Output the [x, y] coordinate of the center of the cell containing the given text.  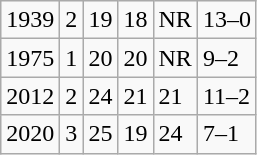
25 [100, 134]
3 [72, 134]
13–0 [226, 20]
1975 [30, 58]
7–1 [226, 134]
2020 [30, 134]
9–2 [226, 58]
2012 [30, 96]
11–2 [226, 96]
18 [136, 20]
1 [72, 58]
1939 [30, 20]
